Scan for the cell matching the given text and deliver its (X, Y) coordinate at center. 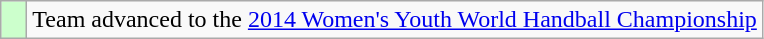
Team advanced to the 2014 Women's Youth World Handball Championship (395, 20)
